Identify which cell holds the provided text, then report its [X, Y] central coordinate. 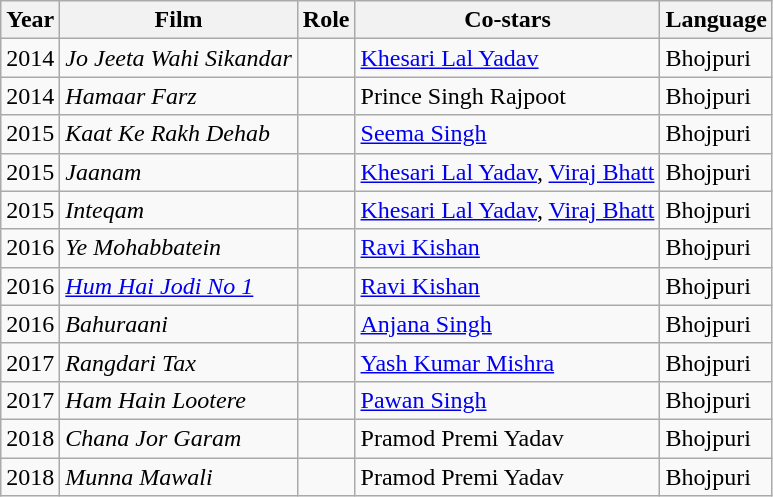
Hum Hai Jodi No 1 [178, 286]
Year [30, 20]
Film [178, 20]
Pawan Singh [508, 400]
Rangdari Tax [178, 362]
Yash Kumar Mishra [508, 362]
Anjana Singh [508, 324]
Bahuraani [178, 324]
Khesari Lal Yadav [508, 58]
Ham Hain Lootere [178, 400]
Language [716, 20]
Ye Mohabbatein [178, 248]
Munna Mawali [178, 477]
Kaat Ke Rakh Dehab [178, 134]
Chana Jor Garam [178, 438]
Co-stars [508, 20]
Seema Singh [508, 134]
Prince Singh Rajpoot [508, 96]
Jaanam [178, 172]
Jo Jeeta Wahi Sikandar [178, 58]
Inteqam [178, 210]
Role [326, 20]
Hamaar Farz [178, 96]
